For the text-containing cell, return its midpoint in [X, Y] coordinate format. 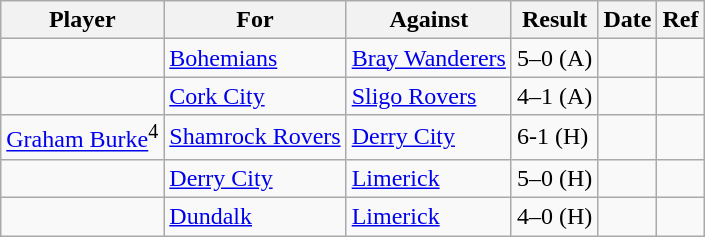
Date [628, 20]
4–0 (H) [554, 217]
Result [554, 20]
Dundalk [255, 217]
Ref [680, 20]
4–1 (A) [554, 96]
Sligo Rovers [428, 96]
Bohemians [255, 58]
Bray Wanderers [428, 58]
Shamrock Rovers [255, 138]
5–0 (A) [554, 58]
Against [428, 20]
Cork City [255, 96]
For [255, 20]
6-1 (H) [554, 138]
Graham Burke4 [82, 138]
5–0 (H) [554, 178]
Player [82, 20]
